Search for the cell housing the specified text and yield its [x, y] center coordinate. 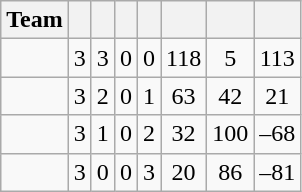
113 [278, 58]
–81 [278, 172]
5 [230, 58]
86 [230, 172]
118 [184, 58]
Team [35, 20]
63 [184, 96]
20 [184, 172]
42 [230, 96]
–68 [278, 134]
32 [184, 134]
21 [278, 96]
100 [230, 134]
